Pinpoint the cell where the given text exists, returning its [x, y] midpoint coordinate. 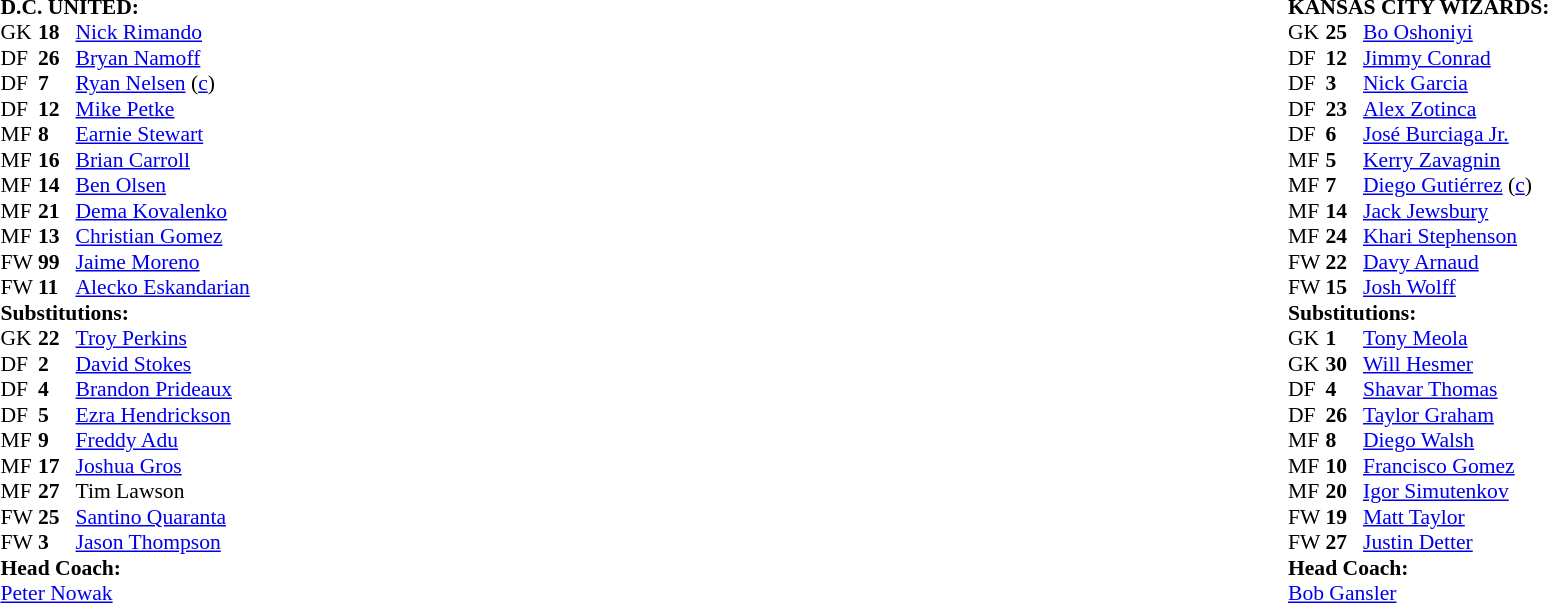
23 [1344, 109]
24 [1344, 237]
10 [1344, 466]
Ezra Hendrickson [163, 415]
30 [1344, 364]
Joshua Gros [163, 466]
13 [57, 237]
David Stokes [163, 364]
Earnie Stewart [163, 135]
21 [57, 211]
99 [57, 262]
17 [57, 466]
Brandon Prideaux [163, 389]
1 [1344, 339]
Freddy Adu [163, 441]
19 [1344, 517]
Ben Olsen [163, 185]
18 [57, 33]
15 [1344, 287]
Jason Thompson [163, 543]
Substitutions: [124, 313]
Bryan Namoff [163, 58]
Jaime Moreno [163, 262]
Tim Lawson [163, 491]
Mike Petke [163, 109]
11 [57, 287]
Dema Kovalenko [163, 211]
Christian Gomez [163, 237]
2 [57, 364]
Troy Perkins [163, 339]
20 [1344, 491]
6 [1344, 135]
Ryan Nelsen (c) [163, 83]
Santino Quaranta [163, 517]
Nick Rimando [163, 33]
Head Coach: [124, 568]
Brian Carroll [163, 160]
16 [57, 160]
Alecko Eskandarian [163, 287]
9 [57, 441]
